Provide the (X, Y) coordinate of the cell's center where the given text is located.  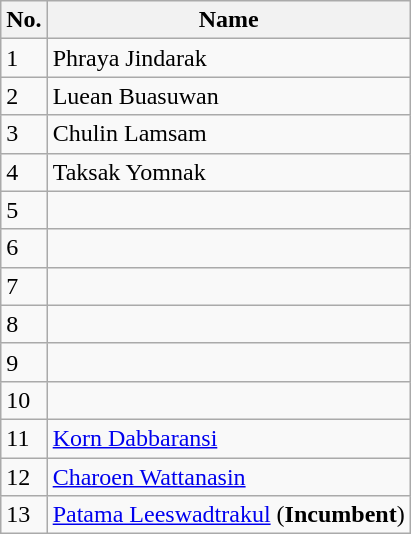
11 (24, 438)
10 (24, 400)
13 (24, 515)
8 (24, 324)
1 (24, 58)
No. (24, 20)
3 (24, 134)
2 (24, 96)
Phraya Jindarak (228, 58)
Taksak Yomnak (228, 172)
Luean Buasuwan (228, 96)
6 (24, 248)
9 (24, 362)
Chulin Lamsam (228, 134)
Charoen Wattanasin (228, 477)
4 (24, 172)
Name (228, 20)
Korn Dabbaransi (228, 438)
12 (24, 477)
Patama Leeswadtrakul (Incumbent) (228, 515)
5 (24, 210)
7 (24, 286)
